Capture the cell that displays the provided text and extract its (x, y) central coordinate. 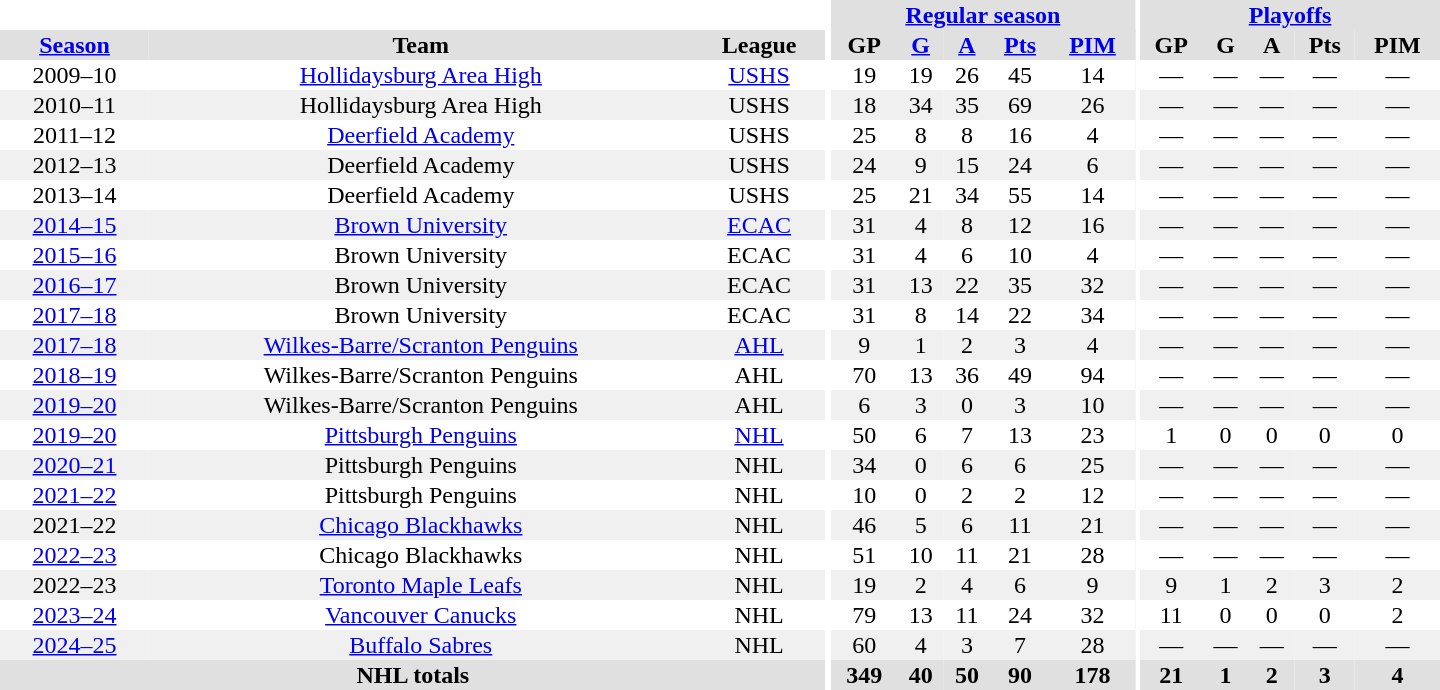
Playoffs (1290, 15)
Regular season (983, 15)
15 (967, 165)
349 (864, 675)
Season (74, 45)
2015–16 (74, 255)
2010–11 (74, 105)
70 (864, 375)
45 (1020, 75)
94 (1092, 375)
Toronto Maple Leafs (421, 585)
55 (1020, 195)
178 (1092, 675)
2018–19 (74, 375)
69 (1020, 105)
Buffalo Sabres (421, 645)
2020–21 (74, 465)
Vancouver Canucks (421, 615)
2013–14 (74, 195)
23 (1092, 435)
2014–15 (74, 225)
46 (864, 525)
49 (1020, 375)
90 (1020, 675)
36 (967, 375)
60 (864, 645)
2009–10 (74, 75)
2024–25 (74, 645)
Team (421, 45)
League (760, 45)
18 (864, 105)
2011–12 (74, 135)
40 (921, 675)
NHL totals (413, 675)
2016–17 (74, 285)
51 (864, 555)
5 (921, 525)
2023–24 (74, 615)
79 (864, 615)
2012–13 (74, 165)
